Extract the (x, y) coordinate from the center of the cell holding the provided text.  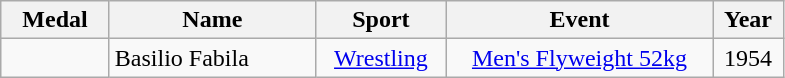
1954 (748, 58)
Wrestling (380, 58)
Name (212, 20)
Event (579, 20)
Men's Flyweight 52kg (579, 58)
Medal (56, 20)
Year (748, 20)
Sport (380, 20)
Basilio Fabila (212, 58)
